Locate the cell with the specified text and output its [x, y] center coordinate. 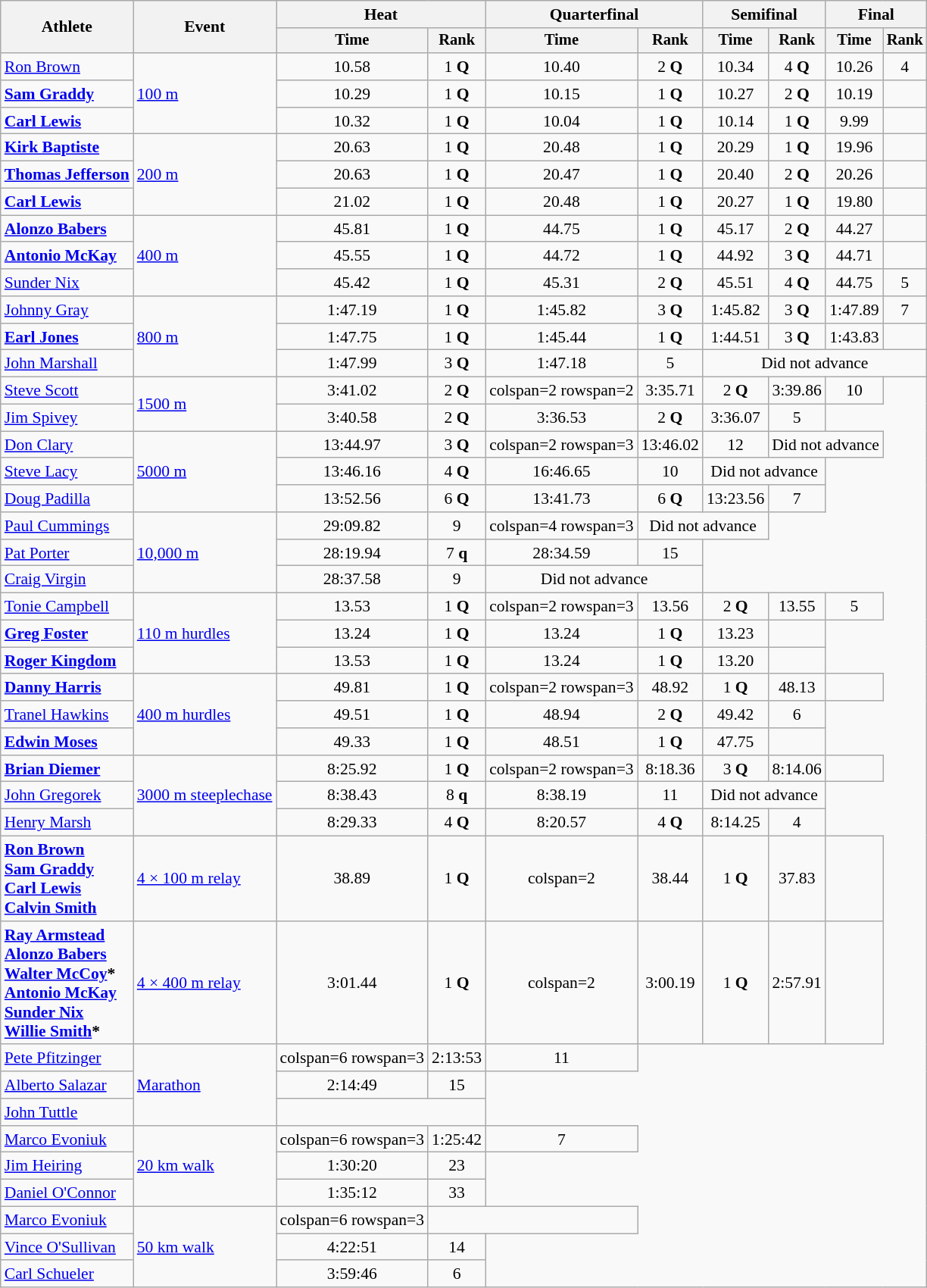
13.55 [797, 607]
Vince O'Sullivan [67, 1247]
21.02 [353, 202]
Brian Diemer [67, 769]
Ron Brown [67, 67]
13:46.16 [353, 472]
3:40.58 [353, 418]
28:37.58 [353, 580]
colspan=2 rowspan=2 [562, 391]
10.04 [562, 121]
Ray ArmsteadAlonzo BabersWalter McCoy*Antonio McKaySunder NixWillie Smith* [67, 983]
Event [204, 27]
10.27 [735, 94]
Kirk Baptiste [67, 148]
1500 m [204, 405]
Tranel Hawkins [67, 714]
50 km walk [204, 1247]
Earl Jones [67, 337]
19.96 [854, 148]
28:19.94 [353, 553]
10.32 [353, 121]
16:46.65 [562, 472]
13:44.97 [353, 445]
13.56 [670, 607]
Edwin Moses [67, 742]
Roger Kingdom [67, 661]
3:39.86 [797, 391]
10.34 [735, 67]
48.92 [670, 688]
1:43.83 [854, 337]
5000 m [204, 471]
Danny Harris [67, 688]
10.40 [562, 67]
John Marshall [67, 364]
20.47 [562, 175]
8:20.57 [562, 823]
23 [457, 1166]
7 q [457, 553]
10.29 [353, 94]
Sam Graddy [67, 94]
Craig Virgin [67, 580]
400 m [204, 256]
Jim Spivey [67, 418]
3:41.02 [353, 391]
28:34.59 [562, 553]
19.80 [854, 202]
1:30:20 [353, 1166]
45.55 [353, 256]
1:47.19 [353, 310]
3000 m steeplechase [204, 796]
44.72 [562, 256]
4:22:51 [353, 1247]
1:47.18 [562, 364]
Tonie Campbell [67, 607]
13.23 [735, 634]
20.29 [735, 148]
14 [457, 1247]
Quarterfinal [594, 14]
Johnny Gray [67, 310]
Ron BrownSam GraddyCarl LewisCalvin Smith [67, 879]
44.27 [854, 229]
49.33 [353, 742]
Final [875, 14]
Sunder Nix [67, 283]
49.51 [353, 714]
10.14 [735, 121]
John Tuttle [67, 1112]
20.40 [735, 175]
200 m [204, 174]
2:14:49 [353, 1085]
4 × 400 m relay [204, 983]
1:47.75 [353, 337]
1:25:42 [457, 1140]
29:09.82 [353, 526]
45.17 [735, 229]
8:14.25 [735, 823]
4 × 100 m relay [204, 879]
110 m hurdles [204, 633]
10.15 [562, 94]
3:36.07 [735, 418]
38.44 [670, 879]
20.26 [854, 175]
44.92 [735, 256]
10,000 m [204, 553]
20.27 [735, 202]
400 m hurdles [204, 715]
44.71 [854, 256]
10.26 [854, 67]
49.81 [353, 688]
Heat [382, 14]
48.94 [562, 714]
20 km walk [204, 1167]
45.51 [735, 283]
3:01.44 [353, 983]
Thomas Jefferson [67, 175]
8:29.33 [353, 823]
Steve Lacy [67, 472]
45.81 [353, 229]
37.83 [797, 879]
13:23.56 [735, 499]
1:47.99 [353, 364]
13.20 [735, 661]
1:44.51 [735, 337]
33 [457, 1193]
Antonio McKay [67, 256]
3:59:46 [353, 1274]
13:41.73 [562, 499]
13:52.56 [353, 499]
Athlete [67, 27]
48.13 [797, 688]
48.51 [562, 742]
3:00.19 [670, 983]
8 q [457, 796]
13:46.02 [670, 445]
Pete Pfitzinger [67, 1058]
10.58 [353, 67]
8:25.92 [353, 769]
Carl Schueler [67, 1274]
800 m [204, 336]
45.42 [353, 283]
45.31 [562, 283]
Daniel O'Connor [67, 1193]
8:38.19 [562, 796]
1:35:12 [353, 1193]
Pat Porter [67, 553]
Jim Heiring [67, 1166]
John Gregorek [67, 796]
Steve Scott [67, 391]
3:35.71 [670, 391]
Alonzo Babers [67, 229]
2:13:53 [457, 1058]
Don Clary [67, 445]
Semifinal [764, 14]
3:36.53 [562, 418]
8:38.43 [353, 796]
49.42 [735, 714]
Marathon [204, 1085]
Henry Marsh [67, 823]
Greg Foster [67, 634]
Paul Cummings [67, 526]
100 m [204, 94]
Doug Padilla [67, 499]
12 [735, 445]
2:57.91 [797, 983]
38.89 [353, 879]
10.19 [854, 94]
47.75 [735, 742]
9.99 [854, 121]
8:14.06 [797, 769]
colspan=4 rowspan=3 [562, 526]
1:45.44 [562, 337]
1:47.89 [854, 310]
Alberto Salazar [67, 1085]
8:18.36 [670, 769]
